Capture the cell that displays the provided text and extract its [X, Y] central coordinate. 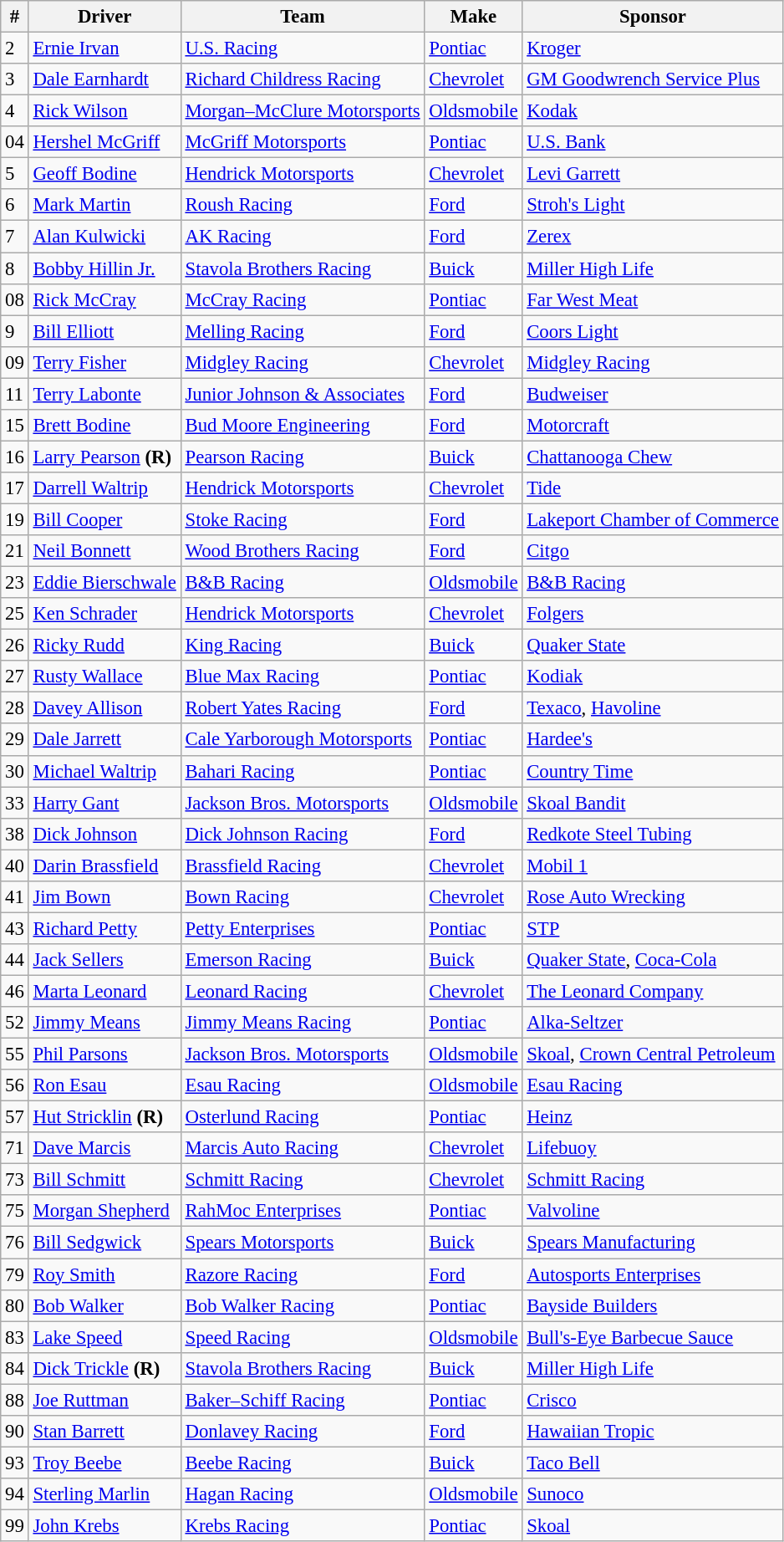
43 [15, 928]
94 [15, 1494]
79 [15, 1274]
Leonard Racing [303, 991]
27 [15, 677]
25 [15, 614]
McCray Racing [303, 299]
84 [15, 1368]
Dale Earnhardt [104, 79]
Ken Schrader [104, 614]
16 [15, 457]
90 [15, 1432]
Brassfield Racing [303, 865]
Darrell Waltrip [104, 488]
Robert Yates Racing [303, 708]
Spears Motorsports [303, 1243]
28 [15, 708]
Jimmy Means [104, 1023]
Dick Johnson Racing [303, 834]
2 [15, 49]
Stan Barrett [104, 1432]
Harry Gant [104, 803]
38 [15, 834]
Cale Yarborough Motorsports [303, 740]
4 [15, 111]
# [15, 17]
Levi Garrett [653, 174]
Folgers [653, 614]
Quaker State [653, 646]
Roush Racing [303, 205]
52 [15, 1023]
Citgo [653, 551]
44 [15, 960]
Skoal [653, 1525]
6 [15, 205]
29 [15, 740]
Jim Bown [104, 897]
19 [15, 519]
Terry Labonte [104, 394]
Mark Martin [104, 205]
Troy Beebe [104, 1463]
Bud Moore Engineering [303, 426]
Hardee's [653, 740]
Joe Ruttman [104, 1400]
RahMoc Enterprises [303, 1212]
Terry Fisher [104, 362]
Bahari Racing [303, 771]
Rick Wilson [104, 111]
26 [15, 646]
Valvoline [653, 1212]
3 [15, 79]
Motorcraft [653, 426]
23 [15, 583]
Kroger [653, 49]
11 [15, 394]
Bobby Hillin Jr. [104, 268]
93 [15, 1463]
Alka-Seltzer [653, 1023]
Eddie Bierschwale [104, 583]
Melling Racing [303, 331]
Brett Bodine [104, 426]
7 [15, 237]
Speed Racing [303, 1337]
Skoal, Crown Central Petroleum [653, 1054]
Bill Sedgwick [104, 1243]
Coors Light [653, 331]
Richard Childress Racing [303, 79]
Bayside Builders [653, 1305]
Junior Johnson & Associates [303, 394]
Razore Racing [303, 1274]
Texaco, Havoline [653, 708]
Bill Cooper [104, 519]
Pearson Racing [303, 457]
Beebe Racing [303, 1463]
John Krebs [104, 1525]
Heinz [653, 1117]
Davey Allison [104, 708]
Chattanooga Chew [653, 457]
Bob Walker [104, 1305]
Far West Meat [653, 299]
09 [15, 362]
Zerex [653, 237]
Richard Petty [104, 928]
Marta Leonard [104, 991]
46 [15, 991]
Hawaiian Tropic [653, 1432]
Geoff Bodine [104, 174]
Marcis Auto Racing [303, 1148]
Bull's-Eye Barbecue Sauce [653, 1337]
88 [15, 1400]
McGriff Motorsports [303, 142]
Taco Bell [653, 1463]
Bill Elliott [104, 331]
Hershel McGriff [104, 142]
5 [15, 174]
Lakeport Chamber of Commerce [653, 519]
Hut Stricklin (R) [104, 1117]
Crisco [653, 1400]
04 [15, 142]
83 [15, 1337]
Stoke Racing [303, 519]
Dick Johnson [104, 834]
Bown Racing [303, 897]
21 [15, 551]
33 [15, 803]
Osterlund Racing [303, 1117]
Mobil 1 [653, 865]
75 [15, 1212]
Budweiser [653, 394]
U.S. Racing [303, 49]
Ricky Rudd [104, 646]
Bill Schmitt [104, 1180]
08 [15, 299]
GM Goodwrench Service Plus [653, 79]
Driver [104, 17]
Sponsor [653, 17]
Phil Parsons [104, 1054]
76 [15, 1243]
Country Time [653, 771]
Team [303, 17]
Make [473, 17]
Spears Manufacturing [653, 1243]
Petty Enterprises [303, 928]
Skoal Bandit [653, 803]
Kodak [653, 111]
30 [15, 771]
41 [15, 897]
Michael Waltrip [104, 771]
Jimmy Means Racing [303, 1023]
9 [15, 331]
80 [15, 1305]
57 [15, 1117]
Tide [653, 488]
Krebs Racing [303, 1525]
Morgan–McClure Motorsports [303, 111]
15 [15, 426]
55 [15, 1054]
Hagan Racing [303, 1494]
Sterling Marlin [104, 1494]
Dale Jarrett [104, 740]
Stroh's Light [653, 205]
Autosports Enterprises [653, 1274]
71 [15, 1148]
Blue Max Racing [303, 677]
Morgan Shepherd [104, 1212]
Kodiak [653, 677]
Wood Brothers Racing [303, 551]
STP [653, 928]
56 [15, 1085]
Lake Speed [104, 1337]
Bob Walker Racing [303, 1305]
Roy Smith [104, 1274]
Quaker State, Coca-Cola [653, 960]
Donlavey Racing [303, 1432]
73 [15, 1180]
Lifebuoy [653, 1148]
Larry Pearson (R) [104, 457]
Rusty Wallace [104, 677]
Rose Auto Wrecking [653, 897]
Darin Brassfield [104, 865]
Ron Esau [104, 1085]
Alan Kulwicki [104, 237]
Dave Marcis [104, 1148]
Ernie Irvan [104, 49]
Emerson Racing [303, 960]
99 [15, 1525]
The Leonard Company [653, 991]
Redkote Steel Tubing [653, 834]
Neil Bonnett [104, 551]
Baker–Schiff Racing [303, 1400]
8 [15, 268]
U.S. Bank [653, 142]
Rick McCray [104, 299]
40 [15, 865]
Sunoco [653, 1494]
17 [15, 488]
AK Racing [303, 237]
Dick Trickle (R) [104, 1368]
Jack Sellers [104, 960]
King Racing [303, 646]
